Return the [x, y] coordinate for the center point of the cell that contains the specified text.  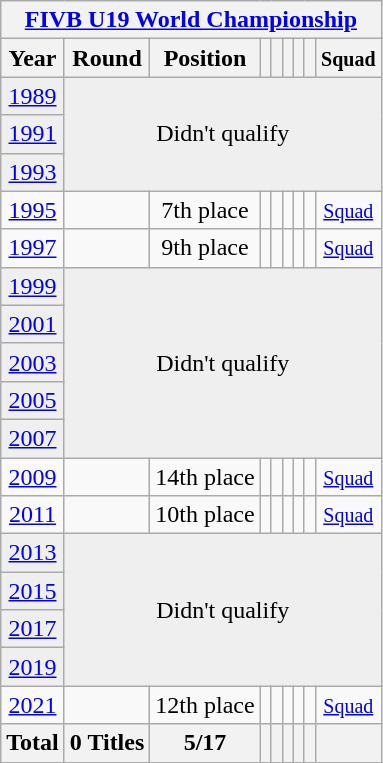
12th place [205, 705]
2005 [33, 400]
2013 [33, 553]
2021 [33, 705]
2007 [33, 438]
1993 [33, 172]
7th place [205, 210]
Position [205, 58]
2009 [33, 477]
5/17 [205, 743]
Year [33, 58]
9th place [205, 248]
1989 [33, 96]
10th place [205, 515]
1999 [33, 286]
2015 [33, 591]
1991 [33, 134]
FIVB U19 World Championship [191, 20]
2001 [33, 324]
1995 [33, 210]
Round [107, 58]
1997 [33, 248]
2003 [33, 362]
Total [33, 743]
2019 [33, 667]
2017 [33, 629]
0 Titles [107, 743]
2011 [33, 515]
14th place [205, 477]
